Find where the given text appears and provide that cell's center as (X, Y) coordinate. 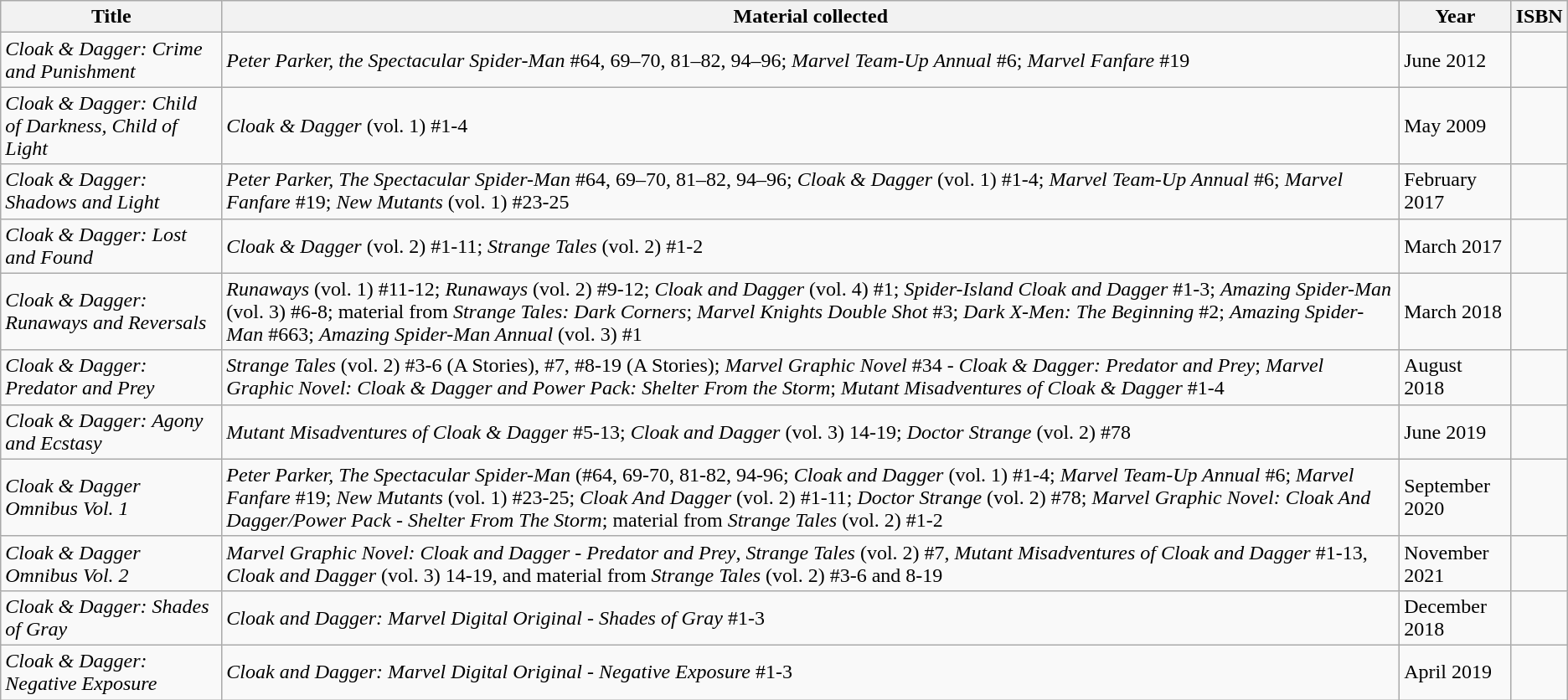
May 2009 (1456, 126)
August 2018 (1456, 377)
ISBN (1540, 17)
Mutant Misadventures of Cloak & Dagger #5-13; Cloak and Dagger (vol. 3) 14-19; Doctor Strange (vol. 2) #78 (811, 432)
Cloak & Dagger: Lost and Found (111, 246)
Cloak & Dagger Omnibus Vol. 1 (111, 497)
Cloak & Dagger (vol. 2) #1-11; Strange Tales (vol. 2) #1-2 (811, 246)
June 2019 (1456, 432)
December 2018 (1456, 618)
Cloak & Dagger (vol. 1) #1-4 (811, 126)
November 2021 (1456, 563)
Cloak & Dagger: Agony and Ecstasy (111, 432)
Cloak & Dagger: Runaways and Reversals (111, 311)
Cloak & Dagger Omnibus Vol. 2 (111, 563)
Peter Parker, the Spectacular Spider-Man #64, 69–70, 81–82, 94–96; Marvel Team-Up Annual #6; Marvel Fanfare #19 (811, 60)
June 2012 (1456, 60)
Cloak & Dagger: Negative Exposure (111, 672)
Cloak & Dagger: Shadows and Light (111, 191)
Year (1456, 17)
Cloak & Dagger: Crime and Punishment (111, 60)
Material collected (811, 17)
April 2019 (1456, 672)
September 2020 (1456, 497)
March 2018 (1456, 311)
Title (111, 17)
Cloak and Dagger: Marvel Digital Original - Negative Exposure #1-3 (811, 672)
March 2017 (1456, 246)
Cloak & Dagger: Child of Darkness, Child of Light (111, 126)
Cloak & Dagger: Shades of Gray (111, 618)
February 2017 (1456, 191)
Cloak & Dagger: Predator and Prey (111, 377)
Cloak and Dagger: Marvel Digital Original - Shades of Gray #1-3 (811, 618)
